Locate the cell with the specified text and output its (X, Y) center coordinate. 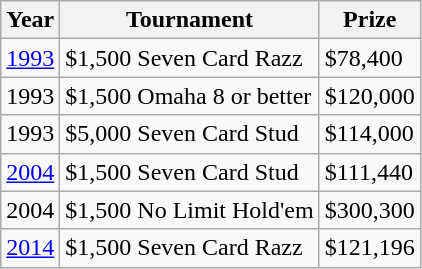
$121,196 (370, 248)
Year (30, 20)
$120,000 (370, 96)
$78,400 (370, 58)
$1,500 No Limit Hold'em (190, 210)
$114,000 (370, 134)
$1,500 Seven Card Stud (190, 172)
Tournament (190, 20)
$300,300 (370, 210)
$5,000 Seven Card Stud (190, 134)
$111,440 (370, 172)
2014 (30, 248)
Prize (370, 20)
$1,500 Omaha 8 or better (190, 96)
